For the text-containing cell, return its midpoint in (x, y) coordinate format. 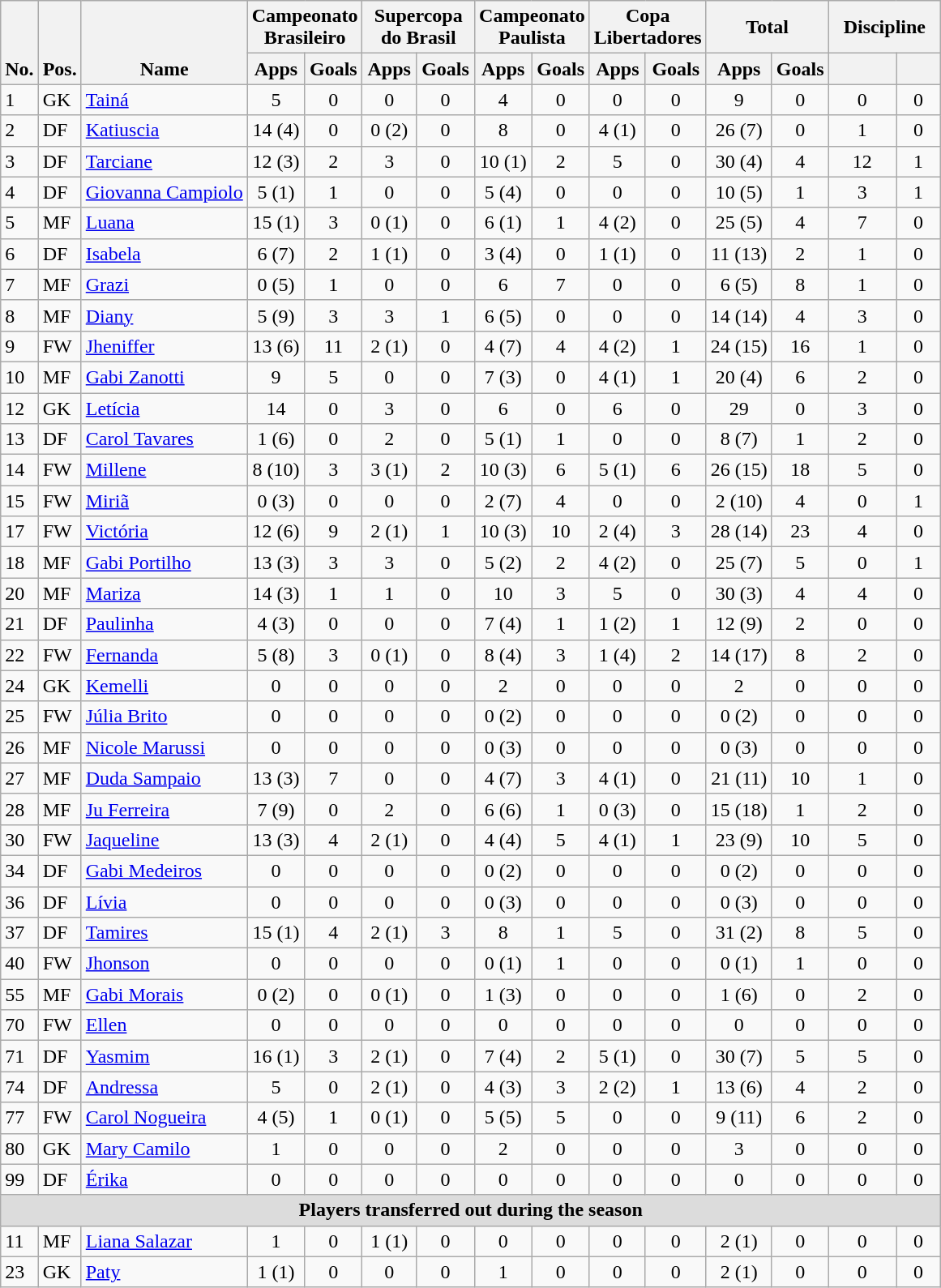
22 (19, 655)
12 (3) (276, 161)
Katiuscia (164, 131)
Diany (164, 315)
Kemelli (164, 686)
25 (7) (739, 563)
Isabela (164, 254)
70 (19, 1025)
Júlia Brito (164, 717)
30 (3) (739, 593)
11 (13) (739, 254)
26 (7) (739, 131)
Gabi Portilho (164, 563)
Miriã (164, 501)
5 (8) (276, 655)
36 (19, 902)
4 (5) (276, 1118)
Discipline (885, 28)
Luana (164, 223)
Liana Salazar (164, 1241)
Gabi Zanotti (164, 377)
28 (14) (739, 532)
5 (9) (276, 315)
23 (9) (739, 840)
Carol Nogueira (164, 1118)
7 (9) (276, 809)
6 (7) (276, 254)
27 (19, 778)
Mary Camilo (164, 1149)
Carol Tavares (164, 439)
74 (19, 1087)
Jheniffer (164, 346)
6 (1) (503, 223)
21 (19, 624)
Ju Ferreira (164, 809)
26 (15) (739, 470)
Tarciane (164, 161)
Giovanna Campiolo (164, 192)
15 (19, 501)
Supercopa do Brasil (418, 28)
No. (19, 42)
7 (3) (503, 377)
Copa Libertadores (648, 28)
17 (19, 532)
8 (10) (276, 470)
12 (9) (739, 624)
1 (3) (503, 995)
55 (19, 995)
4 (4) (503, 840)
Victória (164, 532)
14 (4) (276, 131)
Lívia (164, 902)
30 (19, 840)
Jaqueline (164, 840)
Ellen (164, 1025)
14 (17) (739, 655)
5 (4) (503, 192)
3 (1) (389, 470)
25 (19, 717)
2 (4) (618, 532)
10 (5) (739, 192)
Gabi Medeiros (164, 871)
8 (7) (739, 439)
24 (15) (739, 346)
Tainá (164, 100)
Total (767, 28)
34 (19, 871)
13 (19, 439)
Jhonson (164, 964)
Érika (164, 1179)
21 (11) (739, 778)
1 (2) (618, 624)
6 (6) (503, 809)
Campeonato Brasileiro (305, 28)
Fernanda (164, 655)
20 (4) (739, 377)
Players transferred out during the season (471, 1210)
14 (3) (276, 593)
Grazi (164, 285)
9 (11) (739, 1118)
40 (19, 964)
26 (19, 747)
16 (800, 346)
10 (1) (503, 161)
99 (19, 1179)
14 (14) (739, 315)
5 (2) (503, 563)
Letícia (164, 408)
12 (6) (276, 532)
Name (164, 42)
25 (5) (739, 223)
71 (19, 1056)
30 (7) (739, 1056)
8 (4) (503, 655)
80 (19, 1149)
Gabi Morais (164, 995)
Duda Sampaio (164, 778)
Campeonato Paulista (533, 28)
5 (5) (503, 1118)
Nicole Marussi (164, 747)
15 (18) (739, 809)
Millene (164, 470)
2 (2) (618, 1087)
Paulinha (164, 624)
31 (2) (739, 933)
1 (4) (618, 655)
16 (1) (276, 1056)
2 (10) (739, 501)
Mariza (164, 593)
2 (7) (503, 501)
29 (739, 408)
37 (19, 933)
77 (19, 1118)
Pos. (60, 42)
Paty (164, 1272)
0 (5) (276, 285)
28 (19, 809)
20 (19, 593)
30 (4) (739, 161)
24 (19, 686)
Andressa (164, 1087)
Tamires (164, 933)
3 (4) (503, 254)
Yasmim (164, 1056)
